Determine the [x, y] coordinate at the center of the cell enclosing the given text.  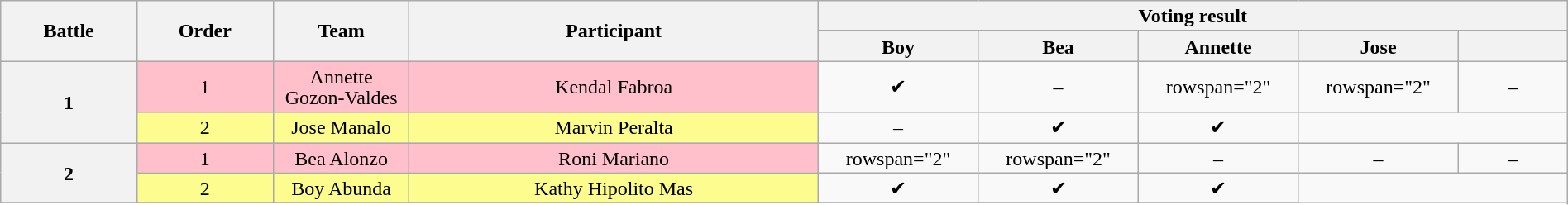
Boy [898, 46]
Order [205, 31]
Jose Manalo [341, 127]
Bea [1059, 46]
Battle [69, 31]
Jose [1379, 46]
Marvin Peralta [614, 127]
Bea Alonzo [341, 157]
Annette [1218, 46]
Boy Abunda [341, 188]
Team [341, 31]
Annette Gozon-Valdes [341, 87]
Participant [614, 31]
Roni Mariano [614, 157]
Kathy Hipolito Mas [614, 188]
Voting result [1193, 17]
Kendal Fabroa [614, 87]
